Search for the cell housing the specified text and yield its [x, y] center coordinate. 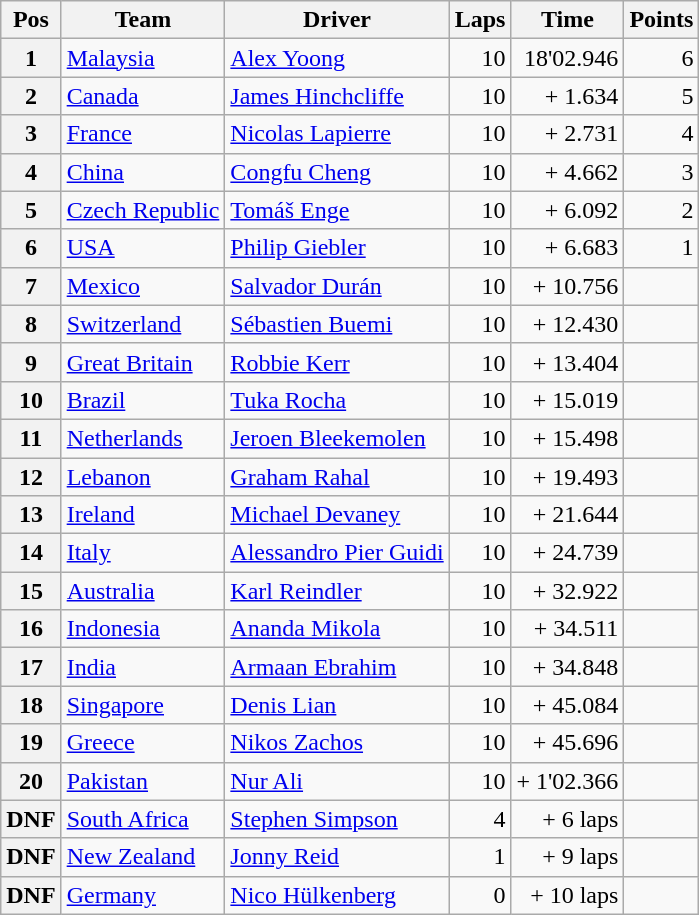
Alessandro Pier Guidi [337, 553]
USA [143, 248]
Denis Lian [337, 705]
+ 1.634 [568, 96]
Jonny Reid [337, 857]
Armaan Ebrahim [337, 667]
Canada [143, 96]
+ 45.084 [568, 705]
11 [31, 438]
Brazil [143, 400]
Laps [480, 20]
+ 13.404 [568, 362]
+ 32.922 [568, 591]
14 [31, 553]
Mexico [143, 286]
Driver [337, 20]
13 [31, 515]
+ 34.511 [568, 629]
17 [31, 667]
+ 6.092 [568, 210]
Nur Ali [337, 781]
James Hinchcliffe [337, 96]
12 [31, 477]
India [143, 667]
Indonesia [143, 629]
Italy [143, 553]
Team [143, 20]
Sébastien Buemi [337, 324]
Alex Yoong [337, 58]
+ 9 laps [568, 857]
France [143, 134]
16 [31, 629]
+ 6 laps [568, 819]
Pakistan [143, 781]
South Africa [143, 819]
+ 19.493 [568, 477]
Nicolas Lapierre [337, 134]
Salvador Durán [337, 286]
Points [662, 20]
Great Britain [143, 362]
Greece [143, 743]
Australia [143, 591]
Lebanon [143, 477]
Tomáš Enge [337, 210]
Switzerland [143, 324]
Time [568, 20]
+ 12.430 [568, 324]
15 [31, 591]
+ 21.644 [568, 515]
Singapore [143, 705]
Nico Hülkenberg [337, 895]
18 [31, 705]
+ 4.662 [568, 172]
Germany [143, 895]
Stephen Simpson [337, 819]
+ 24.739 [568, 553]
9 [31, 362]
+ 45.696 [568, 743]
Philip Giebler [337, 248]
+ 1'02.366 [568, 781]
Karl Reindler [337, 591]
+ 10.756 [568, 286]
Czech Republic [143, 210]
+ 15.498 [568, 438]
Congfu Cheng [337, 172]
New Zealand [143, 857]
Malaysia [143, 58]
7 [31, 286]
+ 2.731 [568, 134]
Michael Devaney [337, 515]
Jeroen Bleekemolen [337, 438]
Netherlands [143, 438]
18'02.946 [568, 58]
0 [480, 895]
Graham Rahal [337, 477]
20 [31, 781]
+ 10 laps [568, 895]
Nikos Zachos [337, 743]
Ireland [143, 515]
+ 15.019 [568, 400]
+ 6.683 [568, 248]
Tuka Rocha [337, 400]
China [143, 172]
+ 34.848 [568, 667]
Ananda Mikola [337, 629]
Pos [31, 20]
Robbie Kerr [337, 362]
19 [31, 743]
8 [31, 324]
